Search for the cell housing the specified text and yield its [X, Y] center coordinate. 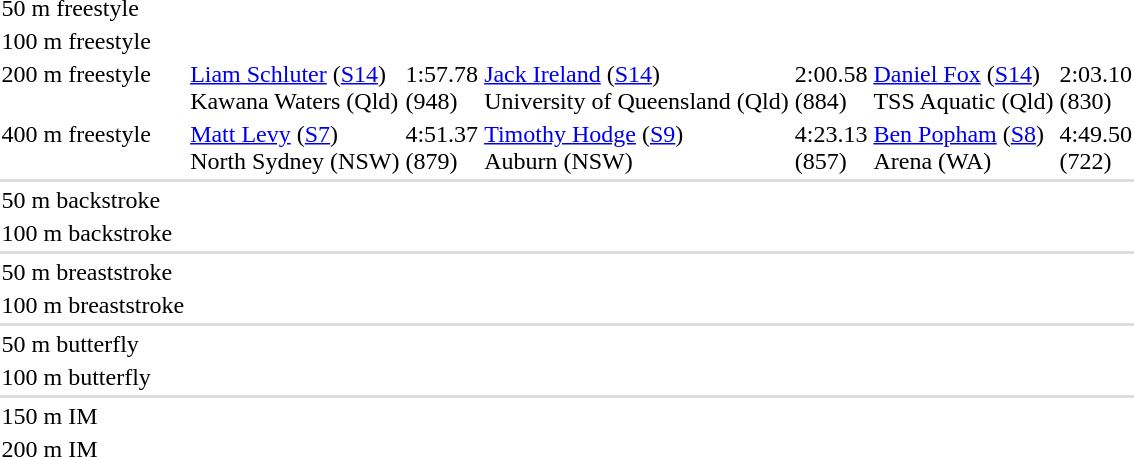
Matt Levy (S7)North Sydney (NSW) [295, 148]
50 m breaststroke [93, 272]
2:03.10(830) [1096, 88]
Timothy Hodge (S9)Auburn (NSW) [637, 148]
Jack Ireland (S14)University of Queensland (Qld) [637, 88]
4:51.37(879) [442, 148]
400 m freestyle [93, 148]
4:23.13(857) [831, 148]
50 m backstroke [93, 200]
Ben Popham (S8)Arena (WA) [964, 148]
100 m breaststroke [93, 305]
4:49.50(722) [1096, 148]
Liam Schluter (S14)Kawana Waters (Qld) [295, 88]
2:00.58(884) [831, 88]
150 m IM [93, 416]
50 m butterfly [93, 344]
1:57.78(948) [442, 88]
100 m butterfly [93, 377]
Daniel Fox (S14)TSS Aquatic (Qld) [964, 88]
100 m backstroke [93, 233]
200 m freestyle [93, 88]
100 m freestyle [93, 41]
